Detect which cell encompasses the target text, then output its [x, y] center coordinate. 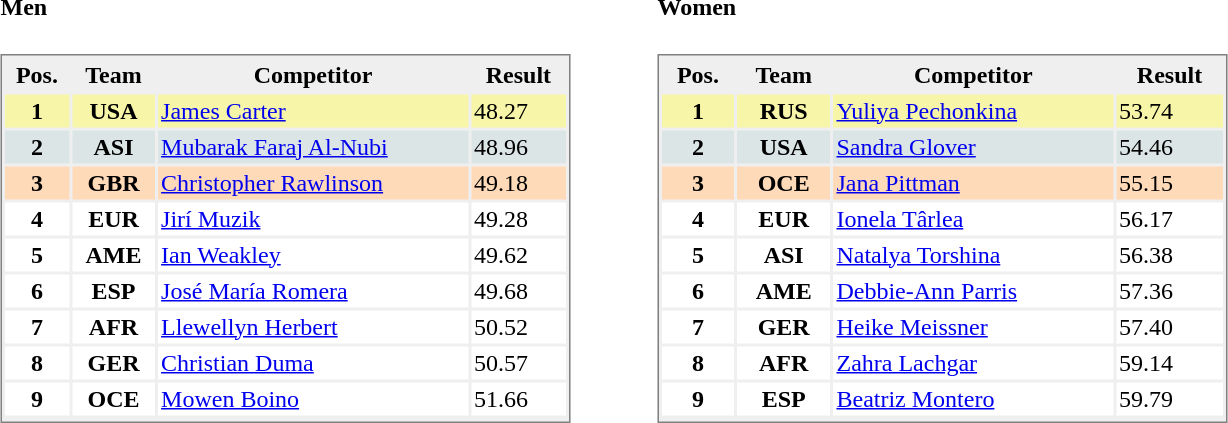
Heike Meissner [973, 326]
57.40 [1170, 326]
50.52 [518, 326]
Beatriz Montero [973, 398]
Natalya Torshina [973, 254]
Zahra Lachgar [973, 362]
49.18 [518, 182]
Christopher Rawlinson [313, 182]
56.17 [1170, 218]
53.74 [1170, 110]
Mubarak Faraj Al-Nubi [313, 146]
RUS [784, 110]
Mowen Boino [313, 398]
49.28 [518, 218]
59.14 [1170, 362]
Debbie-Ann Parris [973, 290]
51.66 [518, 398]
James Carter [313, 110]
Yuliya Pechonkina [973, 110]
Christian Duma [313, 362]
49.62 [518, 254]
59.79 [1170, 398]
GBR [114, 182]
49.68 [518, 290]
56.38 [1170, 254]
Jirí Muzik [313, 218]
48.96 [518, 146]
Llewellyn Herbert [313, 326]
55.15 [1170, 182]
54.46 [1170, 146]
50.57 [518, 362]
Jana Pittman [973, 182]
57.36 [1170, 290]
José María Romera [313, 290]
48.27 [518, 110]
Ian Weakley [313, 254]
Ionela Târlea [973, 218]
Sandra Glover [973, 146]
